For the text-containing cell, return its midpoint in (x, y) coordinate format. 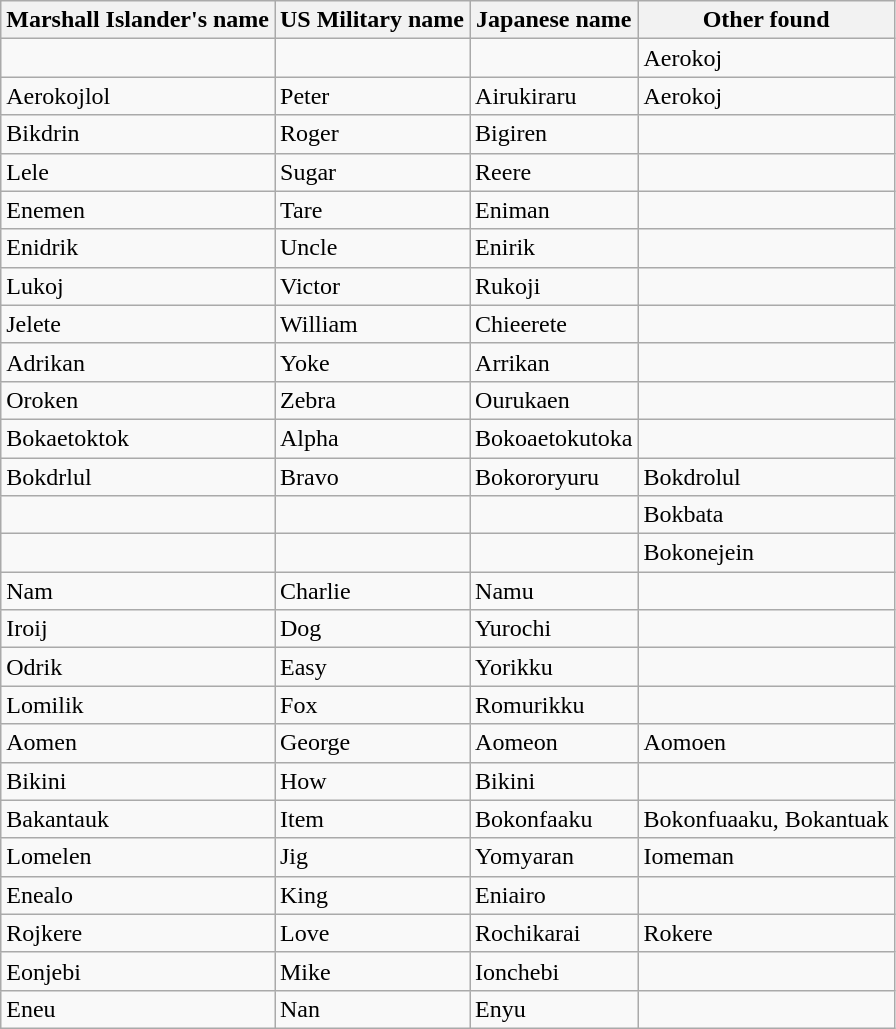
Enirik (554, 248)
Rokere (766, 933)
Bokonfaaku (554, 819)
Ionchebi (554, 971)
Bakantauk (138, 819)
Aomen (138, 743)
Peter (372, 96)
King (372, 895)
Aerokojlol (138, 96)
Bikdrin (138, 134)
Enemen (138, 210)
Other found (766, 20)
Zebra (372, 400)
Reere (554, 172)
Bigiren (554, 134)
Chieerete (554, 324)
Aomeon (554, 743)
Yoke (372, 362)
Arrikan (554, 362)
Rojkere (138, 933)
Lele (138, 172)
Bokonfuaaku, Bokantuak (766, 819)
Bokdrlul (138, 477)
Bokaetoktok (138, 438)
Enyu (554, 1009)
Dog (372, 629)
Yorikku (554, 667)
Item (372, 819)
Aomoen (766, 743)
Sugar (372, 172)
Bokbata (766, 515)
Bravo (372, 477)
How (372, 781)
Love (372, 933)
Easy (372, 667)
Romurikku (554, 705)
Adrikan (138, 362)
Alpha (372, 438)
Namu (554, 591)
Eniman (554, 210)
Iomeman (766, 857)
Fox (372, 705)
Roger (372, 134)
Charlie (372, 591)
Airukiraru (554, 96)
Bokoaetokutoka (554, 438)
George (372, 743)
Nam (138, 591)
Oroken (138, 400)
Nan (372, 1009)
Enealo (138, 895)
Mike (372, 971)
Lomilik (138, 705)
Ourukaen (554, 400)
Jig (372, 857)
Bokororyuru (554, 477)
US Military name (372, 20)
Rochikarai (554, 933)
Bokonejein (766, 553)
Jelete (138, 324)
Lukoj (138, 286)
Iroij (138, 629)
Yomyaran (554, 857)
Marshall Islander's name (138, 20)
Enidrik (138, 248)
Uncle (372, 248)
Eonjebi (138, 971)
Eneu (138, 1009)
Bokdrolul (766, 477)
Tare (372, 210)
Lomelen (138, 857)
Japanese name (554, 20)
Eniairo (554, 895)
Odrik (138, 667)
Yurochi (554, 629)
Victor (372, 286)
Rukoji (554, 286)
William (372, 324)
